For the text-containing cell, return its midpoint in [x, y] coordinate format. 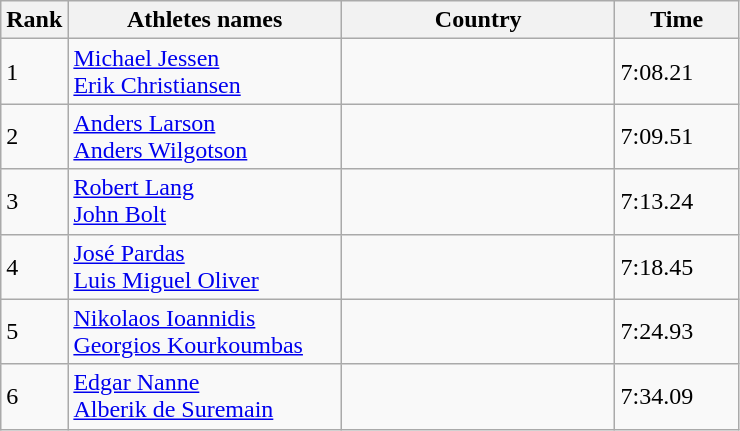
Robert LangJohn Bolt [205, 202]
5 [34, 332]
Anders LarsonAnders Wilgotson [205, 136]
7:13.24 [677, 202]
Michael JessenErik Christiansen [205, 72]
3 [34, 202]
7:18.45 [677, 266]
7:09.51 [677, 136]
Athletes names [205, 20]
2 [34, 136]
Country [478, 20]
4 [34, 266]
Nikolaos IoannidisGeorgios Kourkoumbas [205, 332]
7:08.21 [677, 72]
6 [34, 396]
José PardasLuis Miguel Oliver [205, 266]
Rank [34, 20]
7:34.09 [677, 396]
Time [677, 20]
Edgar NanneAlberik de Suremain [205, 396]
1 [34, 72]
7:24.93 [677, 332]
